Capture the cell that displays the provided text and extract its [x, y] central coordinate. 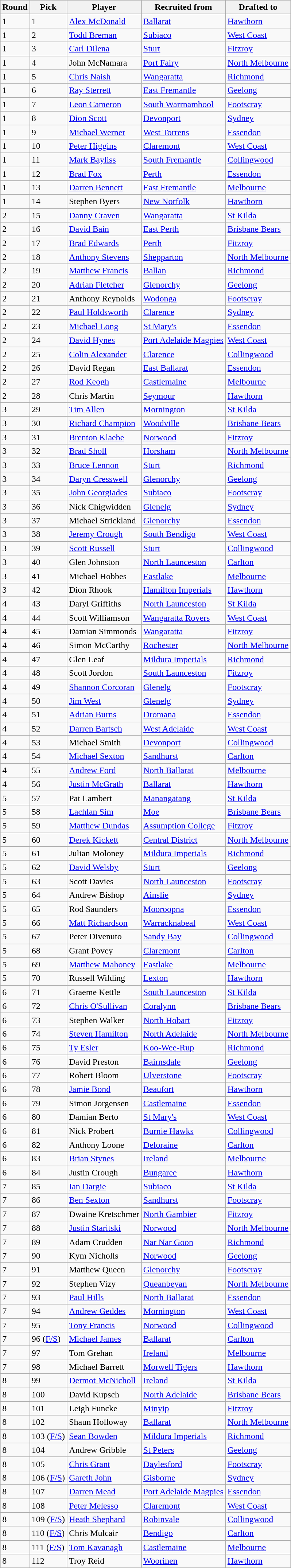
103 (F/S) [48, 1436]
67 [48, 937]
Tom Kavanagh [104, 1547]
Beaufort [183, 1089]
107 [48, 1491]
25 [48, 354]
Player [104, 7]
Simon McCarthy [104, 645]
Horsham [183, 451]
93 [48, 1298]
Matthew Dundas [104, 826]
Dion Scott [104, 118]
32 [48, 451]
Jamie Bond [104, 1089]
Scott Davies [104, 881]
27 [48, 382]
Chris Martin [104, 395]
Ian Dargie [104, 1186]
Woorinen [183, 1561]
Recruited from [183, 7]
72 [48, 1006]
Ray Sterrett [104, 90]
80 [48, 1117]
Assumption College [183, 826]
South Bendigo [183, 534]
Wangaratta Rovers [183, 618]
49 [48, 687]
62 [48, 867]
98 [48, 1367]
Danny Craven [104, 215]
43 [48, 604]
Michael Barrett [104, 1367]
11 [48, 160]
Dromana [183, 715]
Stephen Vizy [104, 1283]
Seymour [183, 395]
84 [48, 1173]
Anthony Stevens [104, 257]
57 [48, 798]
105 [48, 1464]
Chris Grant [104, 1464]
Sean Bowden [104, 1436]
29 [48, 410]
Shannon Corcoran [104, 687]
Derek Kickett [104, 839]
66 [48, 923]
Michael Long [104, 326]
David Welsby [104, 867]
Leon Cameron [104, 104]
Jeremy Crough [104, 534]
15 [48, 215]
100 [48, 1395]
Julian Moloney [104, 854]
16 [48, 229]
83 [48, 1159]
Moe [183, 812]
Pat Lambert [104, 798]
106 (F/S) [48, 1478]
20 [48, 285]
60 [48, 839]
Leigh Funcke [104, 1408]
Heath Shephard [104, 1520]
Kym Nicholls [104, 1256]
78 [48, 1089]
65 [48, 909]
Chris O'Sullivan [104, 1006]
West Torrens [183, 132]
Port Fairy [183, 63]
33 [48, 465]
18 [48, 257]
Steven Hamilton [104, 1034]
Bairnsdale [183, 1062]
Bruce Lennon [104, 465]
Scott Jordon [104, 673]
24 [48, 340]
Glen Johnston [104, 562]
52 [48, 729]
Ulverstone [183, 1076]
Daylesford [183, 1464]
Grant Povey [104, 951]
Andrew Geddes [104, 1311]
Andrew Ford [104, 770]
44 [48, 618]
Koo-Wee-Rup [183, 1048]
101 [48, 1408]
35 [48, 493]
61 [48, 854]
Todd Breman [104, 35]
Justin Crough [104, 1173]
112 [48, 1561]
46 [48, 645]
South Fremantle [183, 160]
East Ballarat [183, 368]
Paul Holdsworth [104, 312]
73 [48, 1020]
Brenton Klaebe [104, 437]
Brad Edwards [104, 243]
David Preston [104, 1062]
53 [48, 742]
Deloraine [183, 1145]
Carl Dilena [104, 49]
Michael Strickland [104, 520]
109 (F/S) [48, 1520]
Pick [48, 7]
Colin Alexander [104, 354]
41 [48, 576]
55 [48, 770]
Ben Sexton [104, 1200]
Richard Champion [104, 424]
Andrew Gribble [104, 1450]
Brad Fox [104, 174]
86 [48, 1200]
Tom Grehan [104, 1353]
South Warrnambool [183, 104]
Dermot McNicholl [104, 1381]
Robinvale [183, 1520]
Justin McGrath [104, 784]
69 [48, 964]
Sandy Bay [183, 937]
Hamilton Imperials [183, 590]
West Adelaide [183, 729]
70 [48, 978]
John Georgiades [104, 493]
Gisborne [183, 1478]
22 [48, 312]
111 (F/S) [48, 1547]
10 [48, 146]
97 [48, 1353]
26 [48, 368]
Anthony Loone [104, 1145]
John McNamara [104, 63]
North Hobart [183, 1020]
Stephen Walker [104, 1020]
76 [48, 1062]
90 [48, 1256]
Matthew Mahoney [104, 964]
Damian Berto [104, 1117]
Ty Esler [104, 1048]
Darren Bennett [104, 188]
63 [48, 881]
Chris Mulcair [104, 1533]
91 [48, 1269]
Glen Leaf [104, 659]
48 [48, 673]
14 [48, 202]
Adrian Burns [104, 715]
23 [48, 326]
28 [48, 395]
Graeme Kettle [104, 992]
110 (F/S) [48, 1533]
95 [48, 1325]
Peter Melesso [104, 1506]
Nick Probert [104, 1131]
Michael Sexton [104, 756]
Nar Nar Goon [183, 1242]
Jim West [104, 701]
Simon Jorgensen [104, 1103]
39 [48, 548]
Russell Wilding [104, 978]
Peter Divenuto [104, 937]
Troy Reid [104, 1561]
Manangatang [183, 798]
Mark Bayliss [104, 160]
75 [48, 1048]
Warracknabeal [183, 923]
Darren Bartsch [104, 729]
Damian Simmonds [104, 632]
East Perth [183, 229]
Round [15, 7]
Shepparton [183, 257]
99 [48, 1381]
Dion Rhook [104, 590]
71 [48, 992]
Daryl Griffiths [104, 604]
David Regan [104, 368]
68 [48, 951]
102 [48, 1422]
37 [48, 520]
47 [48, 659]
59 [48, 826]
Paul Hills [104, 1298]
Stephen Byers [104, 202]
Lachlan Sim [104, 812]
Brad Sholl [104, 451]
30 [48, 424]
Gareth John [104, 1478]
Morwell Tigers [183, 1367]
St Peters [183, 1450]
54 [48, 756]
Daryn Cresswell [104, 479]
Robert Bloom [104, 1076]
Rod Keogh [104, 382]
Chris Naish [104, 77]
51 [48, 715]
Peter Higgins [104, 146]
89 [48, 1242]
Matthew Francis [104, 271]
45 [48, 632]
Darren Mead [104, 1491]
New Norfolk [183, 202]
50 [48, 701]
34 [48, 479]
12 [48, 174]
64 [48, 895]
Michael Werner [104, 132]
92 [48, 1283]
74 [48, 1034]
Ainslie [183, 895]
Rod Saunders [104, 909]
40 [48, 562]
Ballan [183, 271]
Tony Francis [104, 1325]
Matthew Queen [104, 1269]
Wodonga [183, 299]
56 [48, 784]
Adam Crudden [104, 1242]
Adrian Fletcher [104, 285]
94 [48, 1311]
Scott Williamson [104, 618]
Tim Allen [104, 410]
13 [48, 188]
North Gambier [183, 1214]
17 [48, 243]
Anthony Reynolds [104, 299]
88 [48, 1228]
104 [48, 1450]
David Kupsch [104, 1395]
Nick Chigwidden [104, 507]
David Hynes [104, 340]
9 [48, 132]
Michael James [104, 1339]
Michael Hobbes [104, 576]
Minyip [183, 1408]
36 [48, 507]
85 [48, 1186]
Alex McDonald [104, 21]
31 [48, 437]
82 [48, 1145]
Rochester [183, 645]
Lexton [183, 978]
19 [48, 271]
Matt Richardson [104, 923]
87 [48, 1214]
38 [48, 534]
David Bain [104, 229]
Queanbeyan [183, 1283]
Bungaree [183, 1173]
96 (F/S) [48, 1339]
77 [48, 1076]
Scott Russell [104, 548]
79 [48, 1103]
Dwaine Kretschmer [104, 1214]
42 [48, 590]
Drafted to [258, 7]
21 [48, 299]
Central District [183, 839]
Shaun Holloway [104, 1422]
Brian Stynes [104, 1159]
81 [48, 1131]
Mooroopna [183, 909]
Burnie Hawks [183, 1131]
Coralynn [183, 1006]
58 [48, 812]
Justin Staritski [104, 1228]
108 [48, 1506]
Bendigo [183, 1533]
Michael Smith [104, 742]
Woodville [183, 424]
Andrew Bishop [104, 895]
